Extract the (x, y) coordinate from the center of the cell holding the provided text.  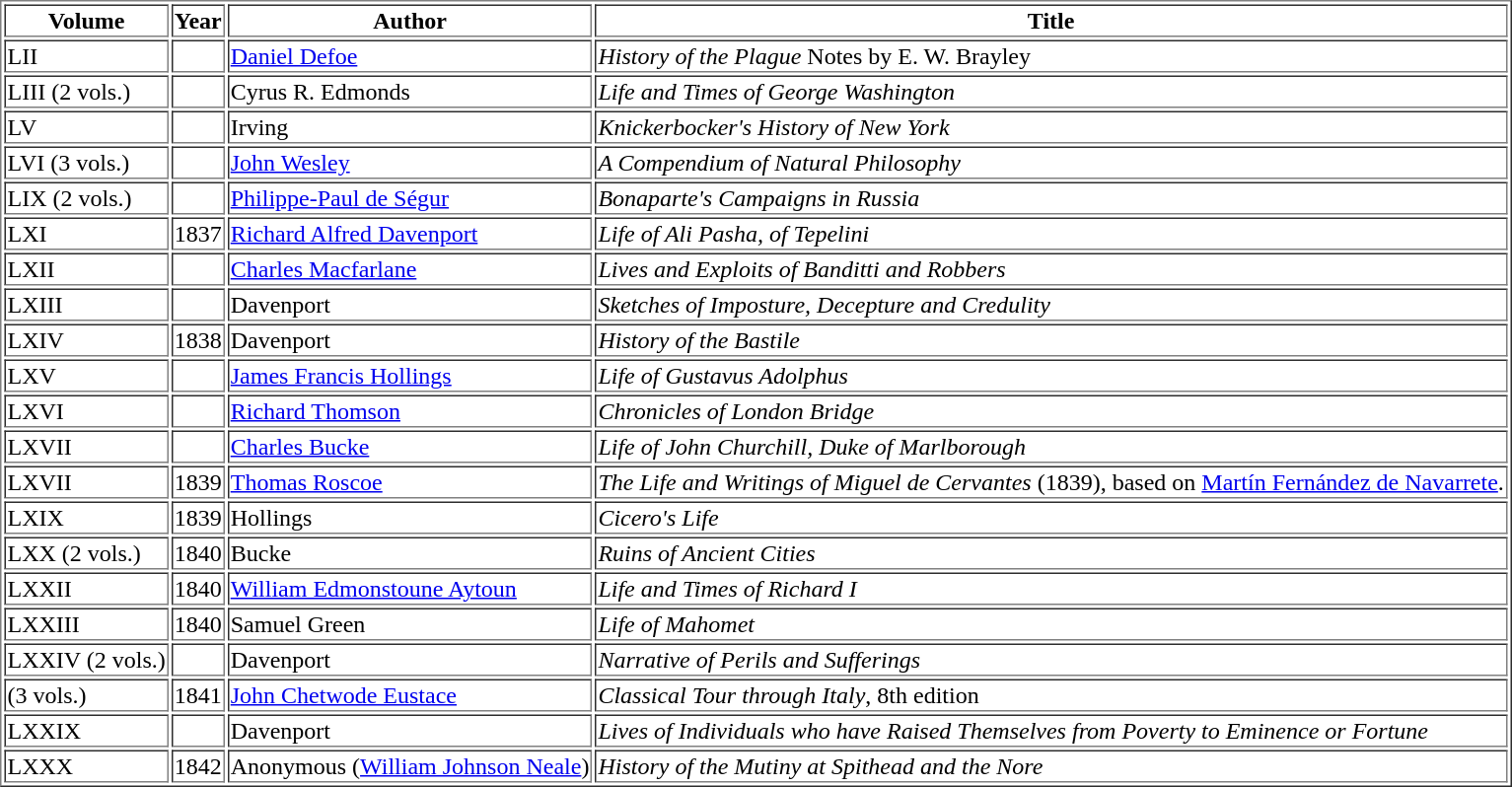
Classical Tour through Italy, 8th edition (1050, 694)
Year (198, 20)
1842 (198, 765)
LXIV (86, 339)
History of the Mutiny at Spithead and the Nore (1050, 765)
LXXIII (86, 623)
Thomas Roscoe (410, 481)
1837 (198, 233)
Life of Mahomet (1050, 623)
LXXII (86, 588)
Bonaparte's Campaigns in Russia (1050, 197)
Richard Thomson (410, 410)
LXIII (86, 304)
LXXX (86, 765)
Chronicles of London Bridge (1050, 410)
Lives of Individuals who have Raised Themselves from Poverty to Eminence or Fortune (1050, 730)
Richard Alfred Davenport (410, 233)
Life and Times of George Washington (1050, 91)
Lives and Exploits of Banditti and Robbers (1050, 268)
Sketches of Imposture, Decepture and Credulity (1050, 304)
Charles Macfarlane (410, 268)
LXX (2 vols.) (86, 552)
Author (410, 20)
Life of Gustavus Adolphus (1050, 375)
Life of Ali Pasha, of Tepelini (1050, 233)
Samuel Green (410, 623)
History of the Bastile (1050, 339)
William Edmonstoune Aytoun (410, 588)
LXXIV (2 vols.) (86, 659)
Life of John Churchill, Duke of Marlborough (1050, 446)
LXVI (86, 410)
LIII (2 vols.) (86, 91)
Anonymous (William Johnson Neale) (410, 765)
Ruins of Ancient Cities (1050, 552)
LV (86, 126)
Irving (410, 126)
History of the Plague Notes by E. W. Brayley (1050, 55)
Life and Times of Richard I (1050, 588)
1838 (198, 339)
1841 (198, 694)
LVI (3 vols.) (86, 162)
Bucke (410, 552)
A Compendium of Natural Philosophy (1050, 162)
LXXIX (86, 730)
Philippe-Paul de Ségur (410, 197)
James Francis Hollings (410, 375)
Charles Bucke (410, 446)
LXV (86, 375)
Cicero's Life (1050, 517)
Narrative of Perils and Sufferings (1050, 659)
(3 vols.) (86, 694)
LXIX (86, 517)
Daniel Defoe (410, 55)
LIX (2 vols.) (86, 197)
Title (1050, 20)
John Chetwode Eustace (410, 694)
LXI (86, 233)
LII (86, 55)
Cyrus R. Edmonds (410, 91)
LXII (86, 268)
Hollings (410, 517)
John Wesley (410, 162)
The Life and Writings of Miguel de Cervantes (1839), based on Martín Fernández de Navarrete. (1050, 481)
Knickerbocker's History of New York (1050, 126)
Volume (86, 20)
